Scan for the cell matching the given text and deliver its [x, y] coordinate at center. 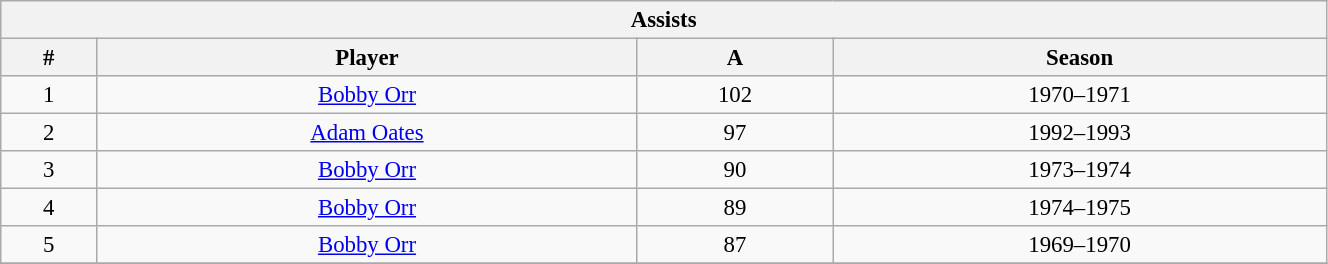
Player [368, 58]
1992–1993 [1080, 133]
Adam Oates [368, 133]
1970–1971 [1080, 95]
3 [49, 170]
2 [49, 133]
1973–1974 [1080, 170]
4 [49, 208]
Assists [664, 20]
102 [734, 95]
1974–1975 [1080, 208]
1 [49, 95]
5 [49, 245]
Season [1080, 58]
90 [734, 170]
89 [734, 208]
1969–1970 [1080, 245]
# [49, 58]
87 [734, 245]
97 [734, 133]
A [734, 58]
